Output the [x, y] coordinate of the center of the cell containing the given text.  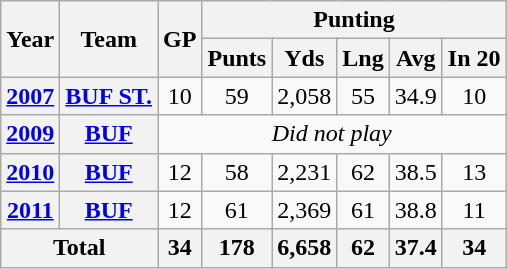
59 [237, 96]
In 20 [474, 58]
2010 [30, 172]
Lng [363, 58]
Punts [237, 58]
38.5 [416, 172]
BUF ST. [109, 96]
2009 [30, 134]
Year [30, 39]
55 [363, 96]
2,231 [304, 172]
34.9 [416, 96]
11 [474, 210]
2011 [30, 210]
37.4 [416, 248]
Did not play [332, 134]
Team [109, 39]
178 [237, 248]
38.8 [416, 210]
13 [474, 172]
GP [180, 39]
Avg [416, 58]
Punting [354, 20]
Total [80, 248]
2007 [30, 96]
2,369 [304, 210]
2,058 [304, 96]
6,658 [304, 248]
Yds [304, 58]
58 [237, 172]
